Output the (X, Y) coordinate of the center of the cell containing the given text.  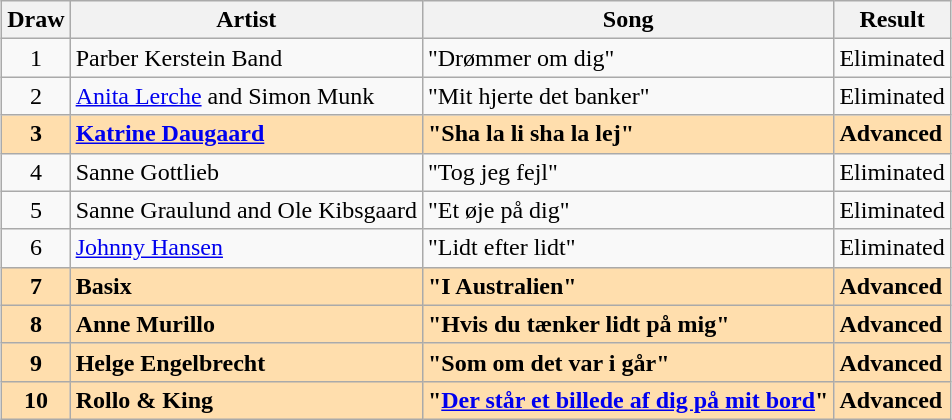
8 (36, 324)
"Lidt efter lidt" (628, 248)
"Drømmer om dig" (628, 58)
3 (36, 134)
"Hvis du tænker lidt på mig" (628, 324)
Katrine Daugaard (246, 134)
Sanne Gottlieb (246, 172)
Result (892, 20)
Parber Kerstein Band (246, 58)
6 (36, 248)
Song (628, 20)
Anne Murillo (246, 324)
"Tog jeg fejl" (628, 172)
1 (36, 58)
10 (36, 400)
Anita Lerche and Simon Munk (246, 96)
7 (36, 286)
"Der står et billede af dig på mit bord" (628, 400)
5 (36, 210)
4 (36, 172)
Helge Engelbrecht (246, 362)
9 (36, 362)
Sanne Graulund and Ole Kibsgaard (246, 210)
Basix (246, 286)
"I Australien" (628, 286)
Artist (246, 20)
"Sha la li sha la lej" (628, 134)
Johnny Hansen (246, 248)
"Et øje på dig" (628, 210)
"Som om det var i går" (628, 362)
Rollo & King (246, 400)
"Mit hjerte det banker" (628, 96)
Draw (36, 20)
2 (36, 96)
